Return the [X, Y] coordinate for the center point of the cell that contains the specified text.  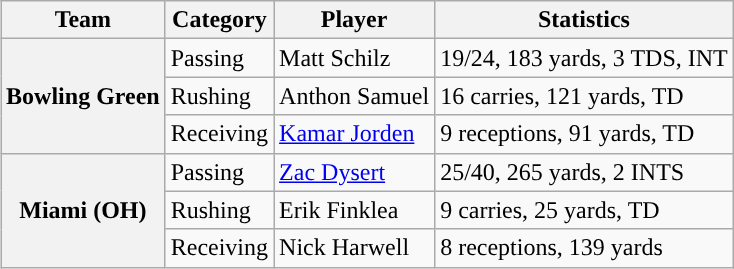
Category [219, 20]
9 receptions, 91 yards, TD [584, 134]
Bowling Green [84, 96]
Erik Finklea [354, 210]
Statistics [584, 20]
25/40, 265 yards, 2 INTS [584, 172]
9 carries, 25 yards, TD [584, 210]
19/24, 183 yards, 3 TDS, INT [584, 58]
Miami (OH) [84, 210]
Nick Harwell [354, 248]
Matt Schilz [354, 58]
Player [354, 20]
Team [84, 20]
8 receptions, 139 yards [584, 248]
16 carries, 121 yards, TD [584, 96]
Zac Dysert [354, 172]
Kamar Jorden [354, 134]
Anthon Samuel [354, 96]
